Pinpoint the cell where the given text exists, returning its [x, y] midpoint coordinate. 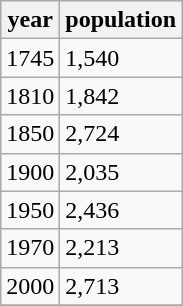
1,842 [121, 96]
population [121, 20]
2,213 [121, 248]
2,724 [121, 134]
1850 [30, 134]
1745 [30, 58]
2,713 [121, 286]
1970 [30, 248]
2,436 [121, 210]
1900 [30, 172]
1810 [30, 96]
1,540 [121, 58]
2000 [30, 286]
1950 [30, 210]
2,035 [121, 172]
year [30, 20]
